Detect which cell encompasses the target text, then output its (X, Y) center coordinate. 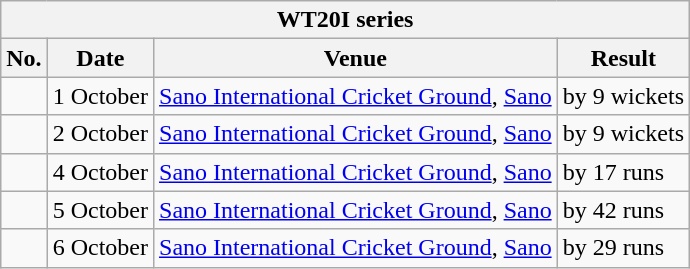
5 October (100, 210)
1 October (100, 96)
Venue (356, 58)
by 42 runs (623, 210)
WT20I series (346, 20)
4 October (100, 172)
2 October (100, 134)
No. (24, 58)
by 29 runs (623, 248)
Result (623, 58)
6 October (100, 248)
by 17 runs (623, 172)
Date (100, 58)
